Extract the [x, y] coordinate from the center of the cell holding the provided text.  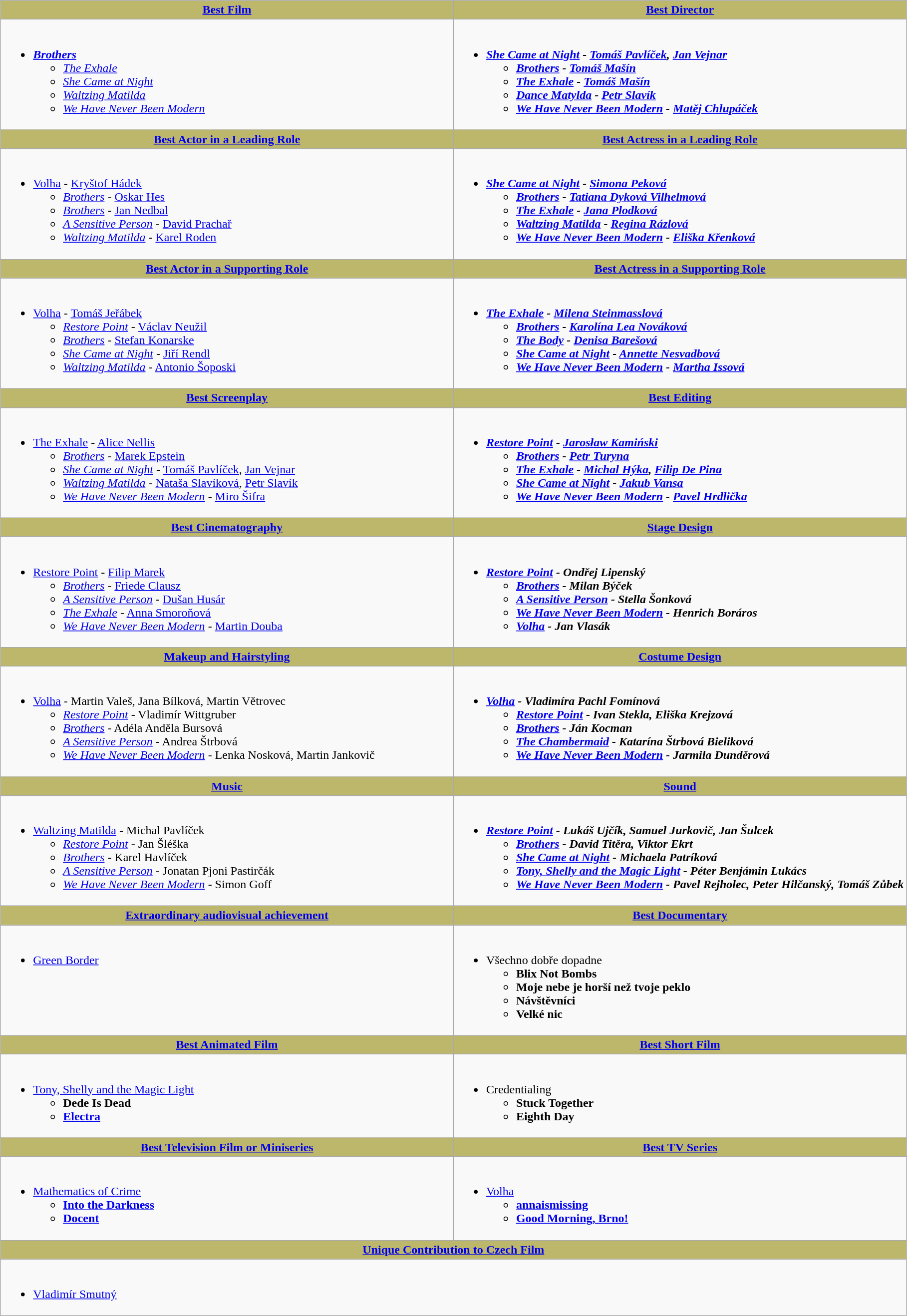
Best Editing [680, 398]
CredentialingStuck TogetherEighth Day [680, 1096]
Best Actor in a Supporting Role [227, 269]
Green Border [227, 981]
Best Film [227, 10]
VolhaannaismissingGood Morning, Brno! [680, 1198]
Costume Design [680, 657]
Best TV Series [680, 1147]
Všechno dobře dopadneBlix Not BombsMoje nebe je horší než tvoje pekloNávštěvníciVelké nic [680, 981]
Volha - Tomáš JeřábekRestore Point - Václav NeužilBrothers - Stefan KonarskeShe Came at Night - Jiří RendlWaltzing Matilda - Antonio Šoposki [227, 333]
Best Actor in a Leading Role [227, 139]
Best Actress in a Leading Role [680, 139]
Vladimír Smutný [453, 1287]
Best Director [680, 10]
Mathematics of CrimeInto the DarknessDocent [227, 1198]
Best Animated Film [227, 1045]
Makeup and Hairstyling [227, 657]
Best Actress in a Supporting Role [680, 269]
Restore Point - Ondřej LipenskýBrothers - Milan BýčekA Sensitive Person - Stella ŠonkováWe Have Never Been Modern - Henrich BorárosVolha - Jan Vlasák [680, 592]
Best Documentary [680, 916]
Unique Contribution to Czech Film [453, 1250]
Volha - Kryštof HádekBrothers - Oskar HesBrothers - Jan NedbalA Sensitive Person - David PrachařWaltzing Matilda - Karel Roden [227, 204]
Music [227, 786]
Best Short Film [680, 1045]
Extraordinary audiovisual achievement [227, 916]
Best Cinematography [227, 527]
Stage Design [680, 527]
Tony, Shelly and the Magic LightDede Is DeadElectra [227, 1096]
BrothersThe ExhaleShe Came at NightWaltzing MatildaWe Have Never Been Modern [227, 75]
Best Television Film or Miniseries [227, 1147]
Best Screenplay [227, 398]
Sound [680, 786]
